Capture the cell that displays the provided text and extract its (X, Y) central coordinate. 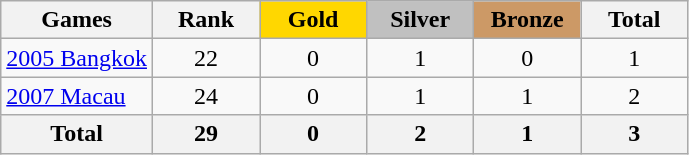
Bronze (528, 20)
24 (206, 96)
29 (206, 134)
2007 Macau (77, 96)
Gold (314, 20)
2005 Bangkok (77, 58)
Silver (420, 20)
22 (206, 58)
3 (634, 134)
Rank (206, 20)
Games (77, 20)
